Return the [X, Y] coordinate for the center point of the cell that contains the specified text.  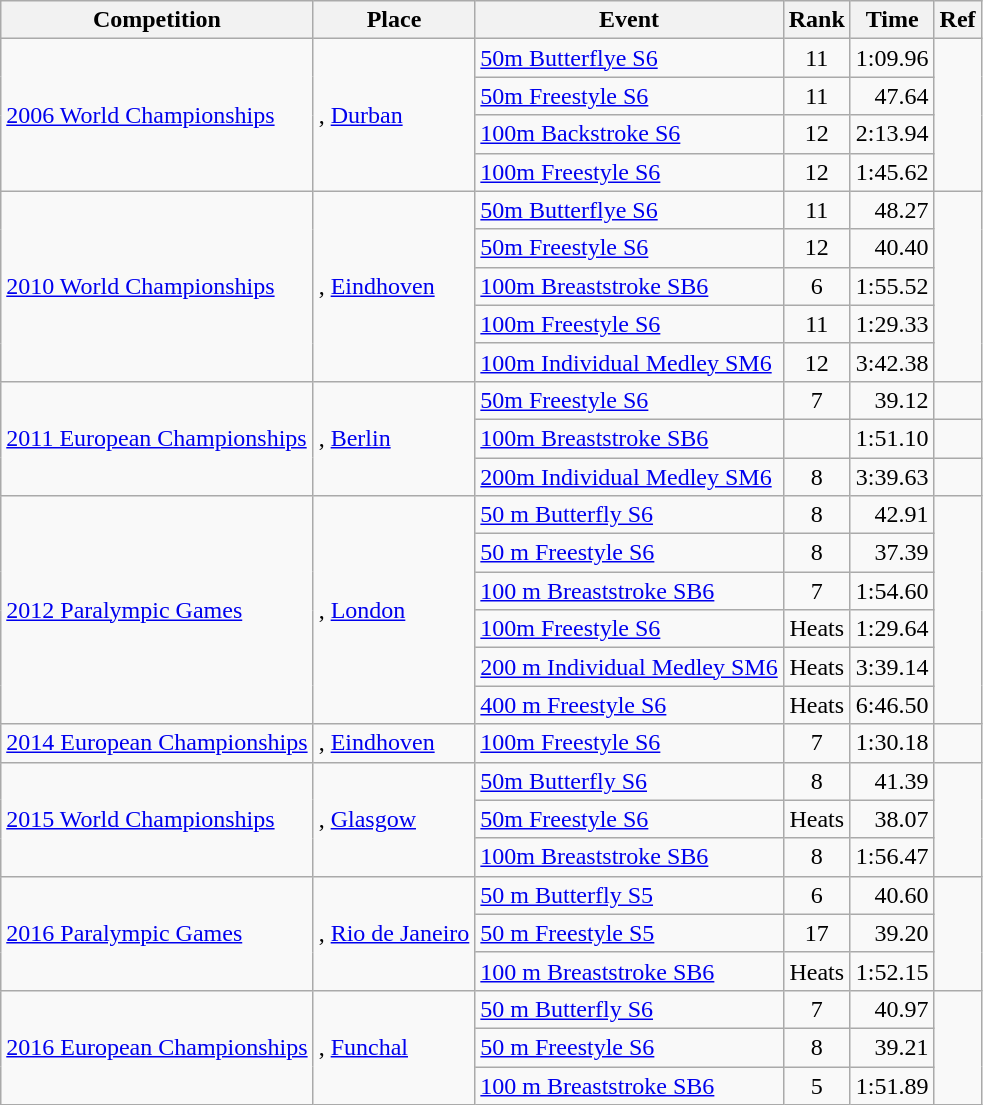
1:52.15 [892, 971]
1:54.60 [892, 591]
Time [892, 20]
39.21 [892, 1047]
37.39 [892, 553]
Competition [157, 20]
1:09.96 [892, 58]
40.60 [892, 895]
3:42.38 [892, 362]
, Glasgow [394, 819]
200m Individual Medley SM6 [629, 477]
1:51.10 [892, 438]
39.20 [892, 933]
, Rio de Janeiro [394, 933]
200 m Individual Medley SM6 [629, 667]
2010 World Championships [157, 286]
, London [394, 610]
2016 European Championships [157, 1047]
3:39.63 [892, 477]
48.27 [892, 210]
, Funchal [394, 1047]
100m Backstroke S6 [629, 134]
1:30.18 [892, 743]
2006 World Championships [157, 115]
400 m Freestyle S6 [629, 705]
3:39.14 [892, 667]
39.12 [892, 400]
2015 World Championships [157, 819]
2012 Paralympic Games [157, 610]
40.97 [892, 1009]
41.39 [892, 781]
50m Butterfly S6 [629, 781]
, Durban [394, 115]
6:46.50 [892, 705]
, Berlin [394, 438]
50 m Butterfly S5 [629, 895]
100m Individual Medley SM6 [629, 362]
2011 European Championships [157, 438]
47.64 [892, 96]
2016 Paralympic Games [157, 933]
50 m Freestyle S5 [629, 933]
1:55.52 [892, 286]
Event [629, 20]
Rank [816, 20]
38.07 [892, 819]
1:56.47 [892, 857]
40.40 [892, 248]
2:13.94 [892, 134]
1:51.89 [892, 1085]
1:45.62 [892, 172]
17 [816, 933]
Place [394, 20]
5 [816, 1085]
42.91 [892, 515]
2014 European Championships [157, 743]
1:29.33 [892, 324]
Ref [958, 20]
1:29.64 [892, 629]
